Return [x, y] of the center of cell containing provided text 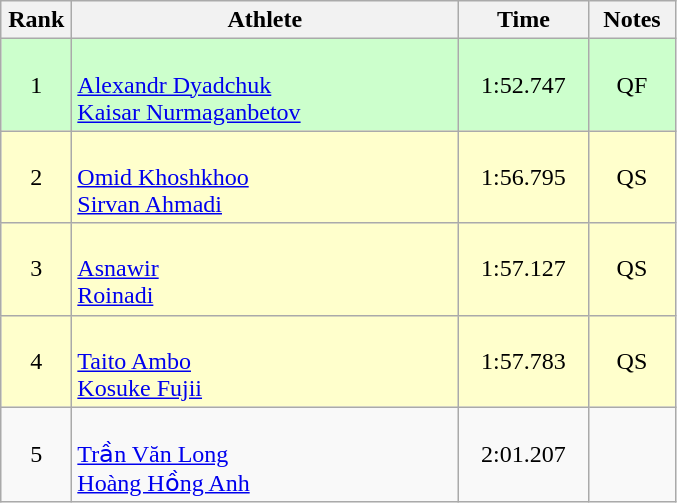
1:56.795 [524, 177]
AsnawirRoinadi [265, 269]
1:57.127 [524, 269]
1 [36, 85]
Alexandr DyadchukKaisar Nurmaganbetov [265, 85]
QF [632, 85]
3 [36, 269]
Omid KhoshkhooSirvan Ahmadi [265, 177]
Athlete [265, 20]
Notes [632, 20]
2:01.207 [524, 454]
2 [36, 177]
Trần Văn LongHoàng Hồng Anh [265, 454]
1:57.783 [524, 361]
Taito AmboKosuke Fujii [265, 361]
Rank [36, 20]
4 [36, 361]
Time [524, 20]
1:52.747 [524, 85]
5 [36, 454]
